For the text-containing cell, return its midpoint in [X, Y] coordinate format. 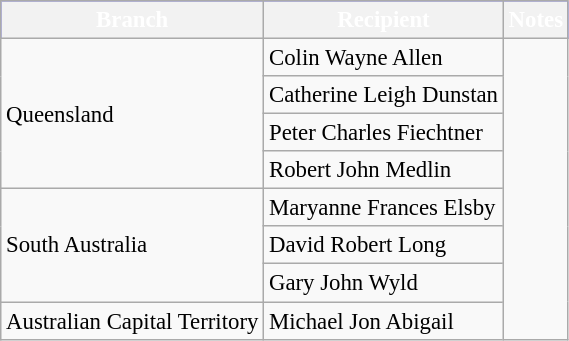
Michael Jon Abigail [384, 321]
Australian Capital Territory [132, 321]
Recipient [384, 20]
Queensland [132, 114]
Peter Charles Fiechtner [384, 133]
Catherine Leigh Dunstan [384, 95]
Maryanne Frances Elsby [384, 208]
Gary John Wyld [384, 283]
Branch [132, 20]
Robert John Medlin [384, 170]
South Australia [132, 246]
Notes [536, 20]
David Robert Long [384, 245]
Colin Wayne Allen [384, 58]
